Output the [x, y] coordinate of the center of the cell containing the given text.  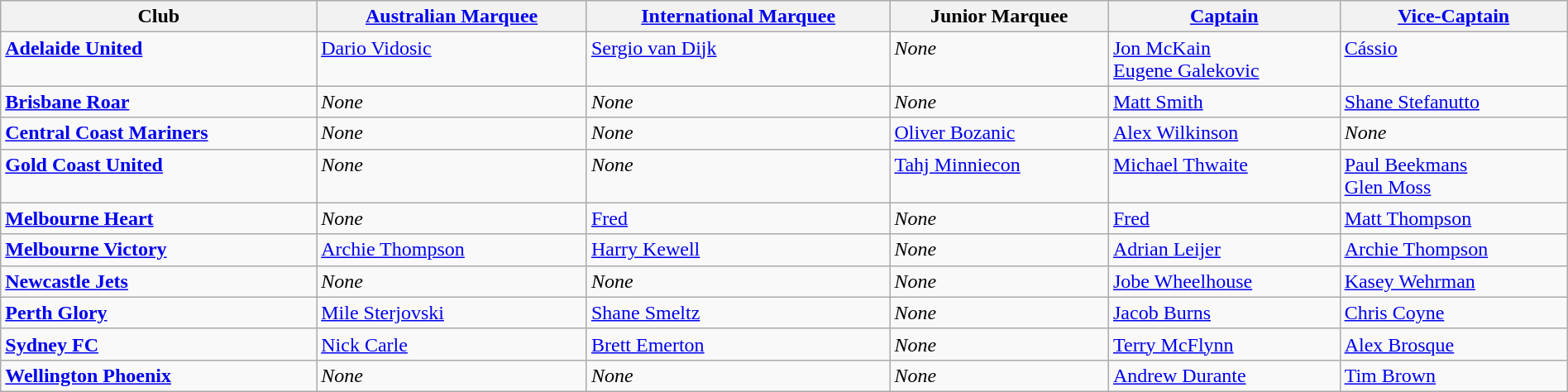
Harry Kewell [738, 250]
Andrew Durante [1224, 375]
Vice-Captain [1454, 17]
Melbourne Victory [159, 250]
Nick Carle [452, 344]
Paul Beekmans Glen Moss [1454, 175]
Brisbane Roar [159, 102]
Tahj Minniecon [999, 175]
Captain [1224, 17]
Kasey Wehrman [1454, 281]
Alex Wilkinson [1224, 133]
Matt Thompson [1454, 218]
Melbourne Heart [159, 218]
Club [159, 17]
Jobe Wheelhouse [1224, 281]
Sergio van Dijk [738, 60]
International Marquee [738, 17]
Alex Brosque [1454, 344]
Dario Vidosic [452, 60]
Junior Marquee [999, 17]
Australian Marquee [452, 17]
Sydney FC [159, 344]
Newcastle Jets [159, 281]
Central Coast Mariners [159, 133]
Jon McKain Eugene Galekovic [1224, 60]
Michael Thwaite [1224, 175]
Perth Glory [159, 313]
Mile Sterjovski [452, 313]
Tim Brown [1454, 375]
Shane Smeltz [738, 313]
Adrian Leijer [1224, 250]
Jacob Burns [1224, 313]
Brett Emerton [738, 344]
Terry McFlynn [1224, 344]
Shane Stefanutto [1454, 102]
Wellington Phoenix [159, 375]
Gold Coast United [159, 175]
Matt Smith [1224, 102]
Adelaide United [159, 60]
Chris Coyne [1454, 313]
Oliver Bozanic [999, 133]
Cássio [1454, 60]
